Locate the cell with the specified text and output its [x, y] center coordinate. 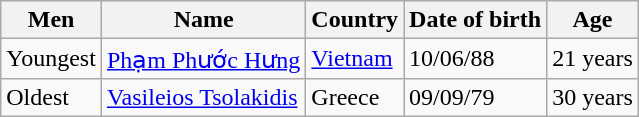
09/09/79 [476, 97]
Youngest [52, 59]
Phạm Phước Hưng [203, 59]
30 years [593, 97]
Vietnam [355, 59]
Men [52, 20]
Country [355, 20]
Age [593, 20]
10/06/88 [476, 59]
Date of birth [476, 20]
Name [203, 20]
Oldest [52, 97]
21 years [593, 59]
Greece [355, 97]
Vasileios Tsolakidis [203, 97]
